Search for the cell housing the specified text and yield its (X, Y) center coordinate. 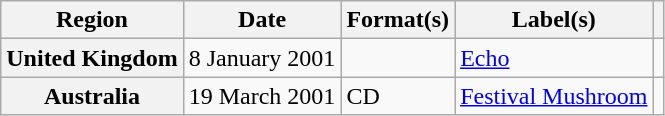
Australia (92, 96)
Date (262, 20)
United Kingdom (92, 58)
Echo (554, 58)
Festival Mushroom (554, 96)
8 January 2001 (262, 58)
Region (92, 20)
19 March 2001 (262, 96)
Format(s) (398, 20)
CD (398, 96)
Label(s) (554, 20)
